Return the [X, Y] coordinate for the center point of the cell that contains the specified text.  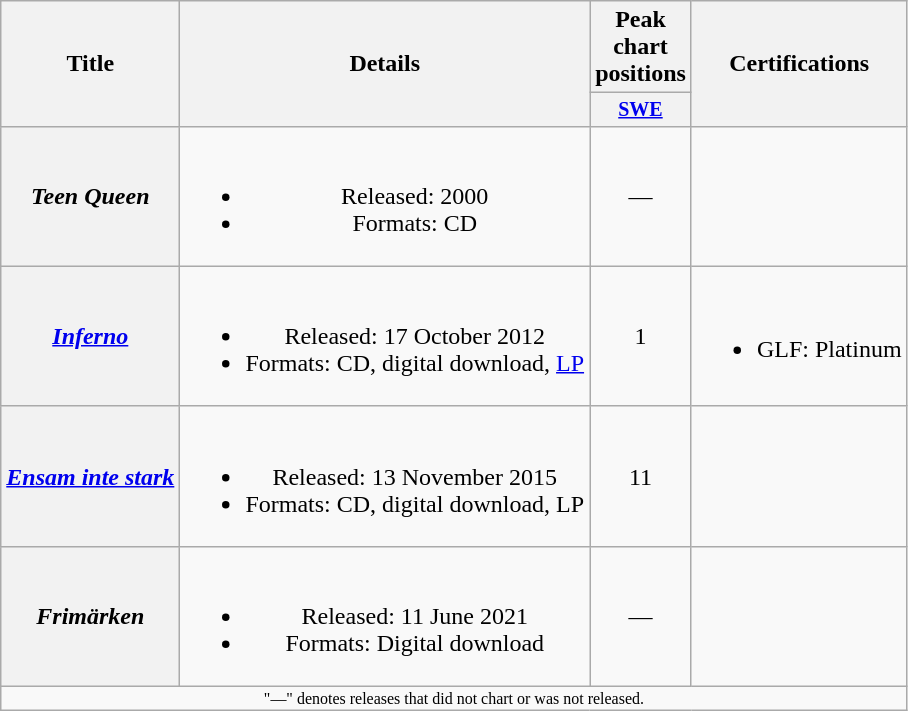
Teen Queen [90, 196]
Title [90, 64]
Released: 17 October 2012Formats: CD, digital download, LP [385, 336]
Certifications [799, 64]
Ensam inte stark [90, 476]
SWE [641, 110]
"—" denotes releases that did not chart or was not released. [454, 699]
11 [641, 476]
Peak chart positions [641, 47]
Inferno [90, 336]
Details [385, 64]
1 [641, 336]
GLF: Platinum [799, 336]
Frimärken [90, 616]
Released: 13 November 2015Formats: CD, digital download, LP [385, 476]
Released: 11 June 2021Formats: Digital download [385, 616]
Released: 2000Formats: CD [385, 196]
